Find where the given text appears and provide that cell's center as [X, Y] coordinate. 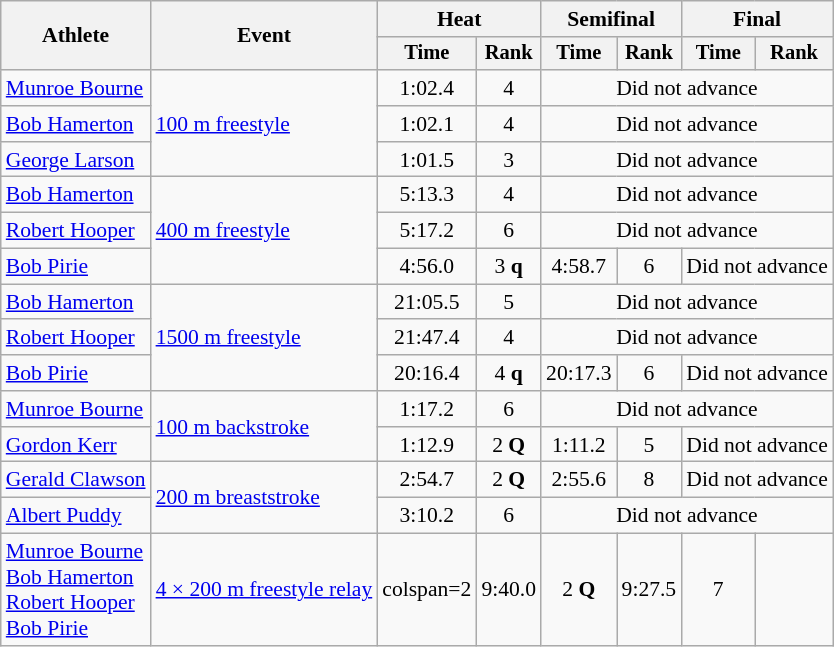
400 m freestyle [264, 230]
3 [508, 160]
7 [718, 590]
9:27.5 [650, 590]
2:54.7 [426, 480]
4 × 200 m freestyle relay [264, 590]
100 m backstroke [264, 426]
Athlete [76, 36]
Event [264, 36]
1:11.2 [578, 445]
3 q [508, 267]
Gerald Clawson [76, 480]
Munroe BourneBob HamertonRobert HooperBob Pirie [76, 590]
1:12.9 [426, 445]
2:55.6 [578, 480]
9:40.0 [508, 590]
Albert Puddy [76, 516]
1:01.5 [426, 160]
5:17.2 [426, 231]
4 q [508, 373]
1:02.1 [426, 124]
4:56.0 [426, 267]
21:05.5 [426, 302]
Heat [459, 19]
8 [650, 480]
Semifinal [611, 19]
200 m breaststroke [264, 498]
George Larson [76, 160]
5:13.3 [426, 195]
1500 m freestyle [264, 338]
1:17.2 [426, 409]
100 m freestyle [264, 124]
1:02.4 [426, 88]
Final [757, 19]
colspan=2 [426, 590]
4:58.7 [578, 267]
20:17.3 [578, 373]
3:10.2 [426, 516]
21:47.4 [426, 338]
20:16.4 [426, 373]
Gordon Kerr [76, 445]
